Return the [x, y] coordinate for the center point of the cell that contains the specified text.  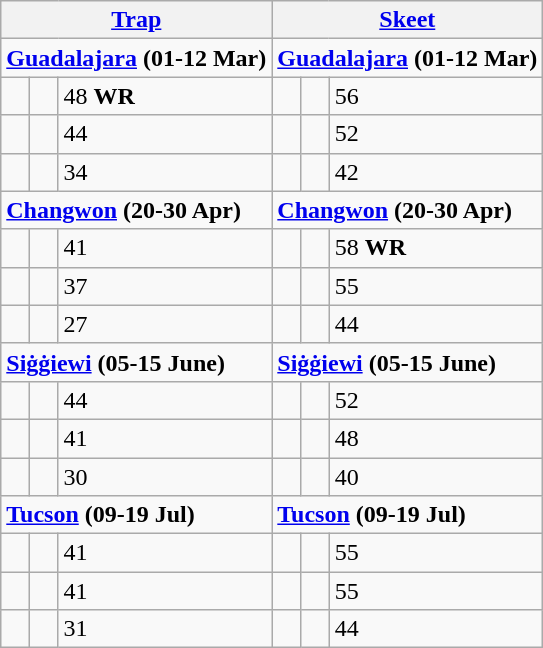
48 WR [165, 96]
48 [436, 438]
56 [436, 96]
30 [165, 477]
58 WR [436, 248]
31 [165, 629]
Skeet [408, 20]
34 [165, 172]
37 [165, 286]
42 [436, 172]
27 [165, 324]
40 [436, 477]
Trap [136, 20]
